Search for the cell housing the specified text and yield its [X, Y] center coordinate. 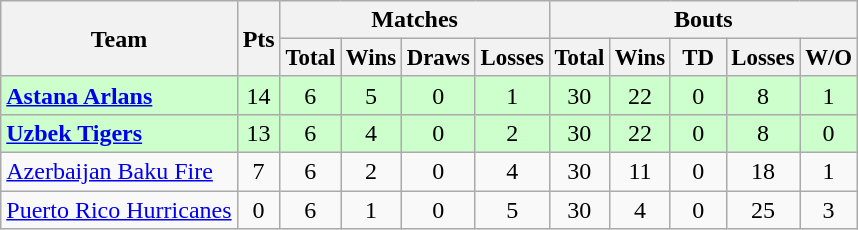
W/O [828, 58]
Team [119, 39]
TD [698, 58]
Azerbaijan Baku Fire [119, 172]
Uzbek Tigers [119, 133]
Astana Arlans [119, 95]
Draws [438, 58]
14 [258, 95]
3 [828, 210]
13 [258, 133]
Matches [414, 20]
11 [640, 172]
Pts [258, 39]
25 [763, 210]
18 [763, 172]
Bouts [703, 20]
7 [258, 172]
Puerto Rico Hurricanes [119, 210]
